Capture the cell that displays the provided text and extract its (x, y) central coordinate. 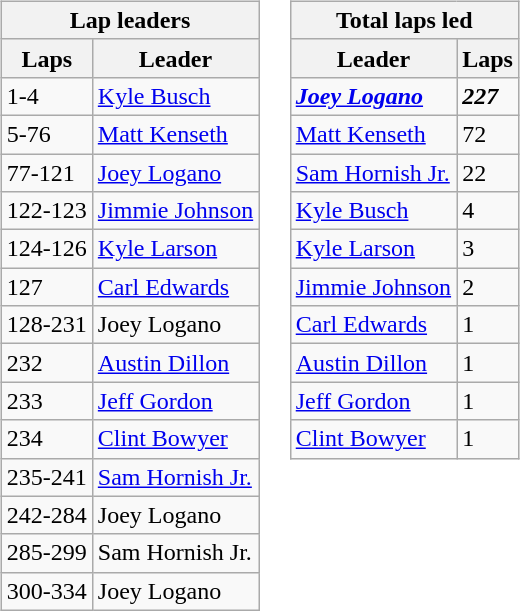
124-126 (46, 249)
234 (46, 439)
1-4 (46, 96)
233 (46, 401)
232 (46, 363)
77-121 (46, 173)
Total laps led (404, 20)
72 (488, 134)
128-231 (46, 325)
300-334 (46, 591)
127 (46, 287)
285-299 (46, 553)
227 (488, 96)
242-284 (46, 515)
Lap leaders (130, 20)
235-241 (46, 477)
22 (488, 173)
3 (488, 249)
122-123 (46, 211)
4 (488, 211)
2 (488, 287)
5-76 (46, 134)
